Scan for the cell matching the given text and deliver its (x, y) coordinate at center. 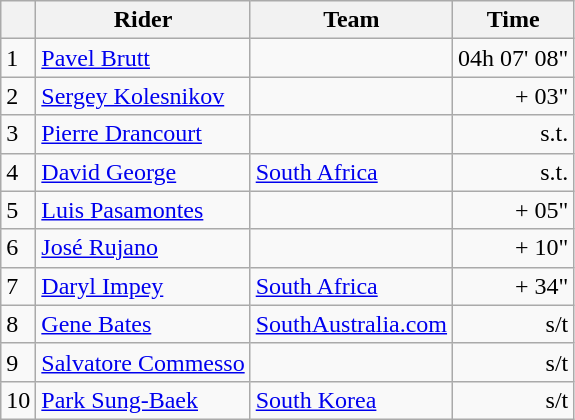
7 (18, 286)
Pierre Drancourt (143, 134)
8 (18, 324)
3 (18, 134)
Rider (143, 20)
+ 34" (514, 286)
SouthAustralia.com (351, 324)
Salvatore Commesso (143, 362)
Pavel Brutt (143, 58)
10 (18, 400)
Park Sung-Baek (143, 400)
South Korea (351, 400)
5 (18, 210)
Daryl Impey (143, 286)
+ 10" (514, 248)
Team (351, 20)
6 (18, 248)
Luis Pasamontes (143, 210)
+ 05" (514, 210)
Time (514, 20)
Gene Bates (143, 324)
4 (18, 172)
04h 07' 08" (514, 58)
David George (143, 172)
2 (18, 96)
+ 03" (514, 96)
9 (18, 362)
José Rujano (143, 248)
Sergey Kolesnikov (143, 96)
1 (18, 58)
